Return the (x, y) coordinate for the center point of the cell that contains the specified text.  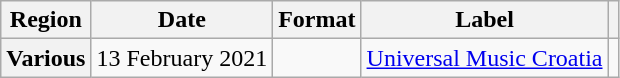
13 February 2021 (182, 58)
Universal Music Croatia (484, 58)
Format (317, 20)
Date (182, 20)
Region (46, 20)
Label (484, 20)
Various (46, 58)
